Detect which cell encompasses the target text, then output its [x, y] center coordinate. 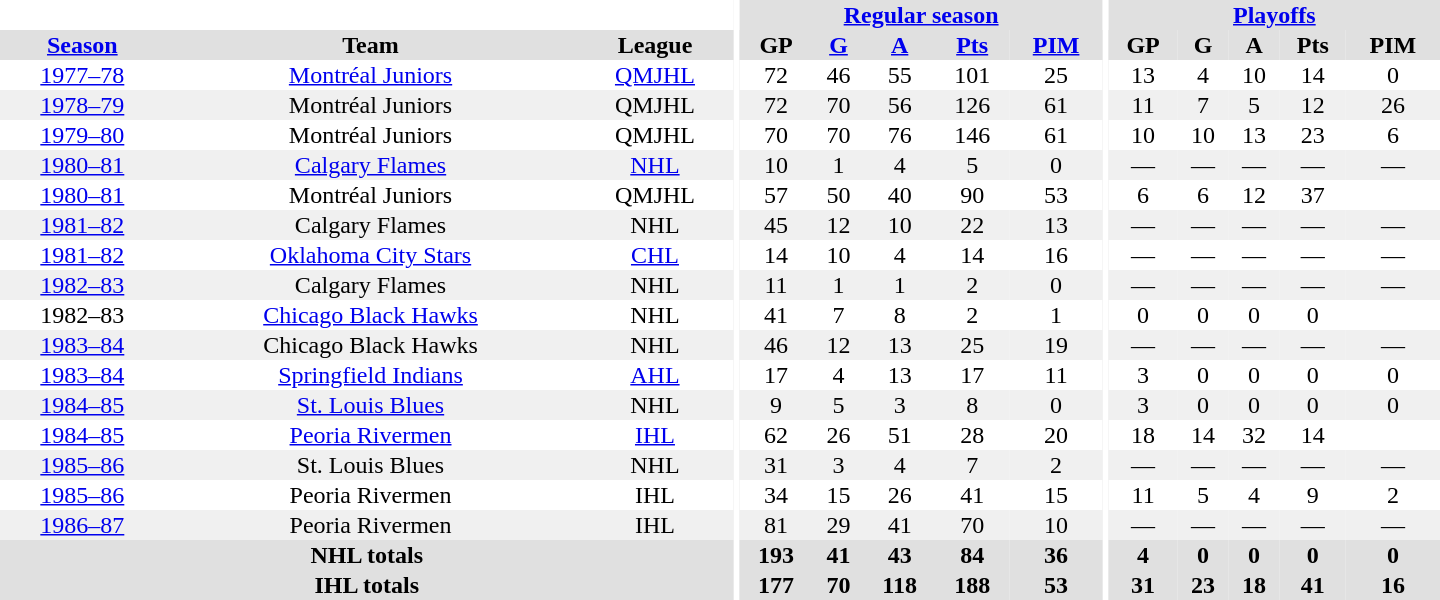
193 [776, 555]
76 [900, 135]
1986–87 [82, 525]
188 [972, 585]
Season [82, 45]
101 [972, 75]
Springfield Indians [371, 375]
22 [972, 225]
AHL [654, 375]
League [654, 45]
177 [776, 585]
29 [838, 525]
Team [371, 45]
50 [838, 195]
1977–78 [82, 75]
CHL [654, 255]
36 [1056, 555]
51 [900, 435]
Regular season [921, 15]
62 [776, 435]
37 [1313, 195]
Oklahoma City Stars [371, 255]
19 [1056, 345]
55 [900, 75]
57 [776, 195]
126 [972, 105]
32 [1254, 435]
81 [776, 525]
20 [1056, 435]
IHL totals [367, 585]
1978–79 [82, 105]
34 [776, 495]
Playoffs [1274, 15]
NHL totals [367, 555]
43 [900, 555]
1979–80 [82, 135]
28 [972, 435]
84 [972, 555]
56 [900, 105]
40 [900, 195]
146 [972, 135]
90 [972, 195]
118 [900, 585]
45 [776, 225]
